Output the (x, y) coordinate of the center of the cell containing the given text.  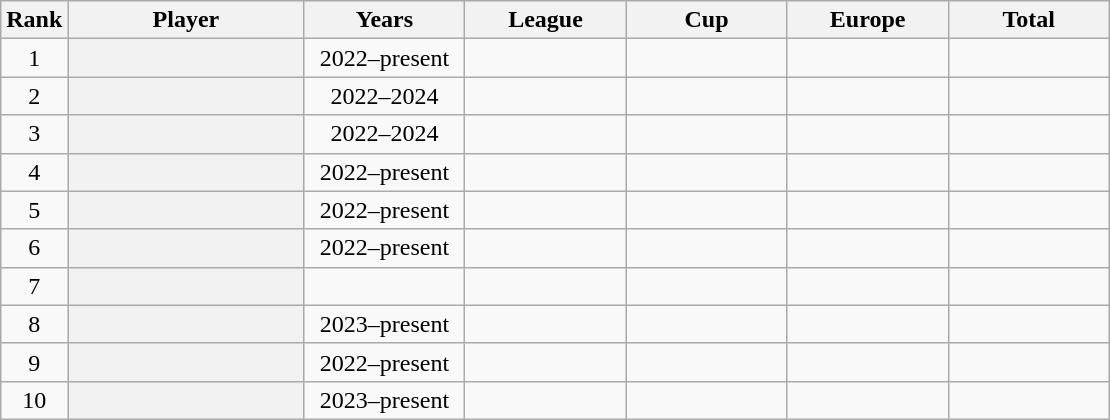
10 (34, 400)
Total (1028, 20)
League (546, 20)
6 (34, 248)
Rank (34, 20)
Years (384, 20)
1 (34, 58)
3 (34, 134)
Europe (868, 20)
8 (34, 324)
Player (186, 20)
5 (34, 210)
9 (34, 362)
7 (34, 286)
Cup (706, 20)
4 (34, 172)
2 (34, 96)
